Extract the (X, Y) coordinate from the center of the cell holding the provided text.  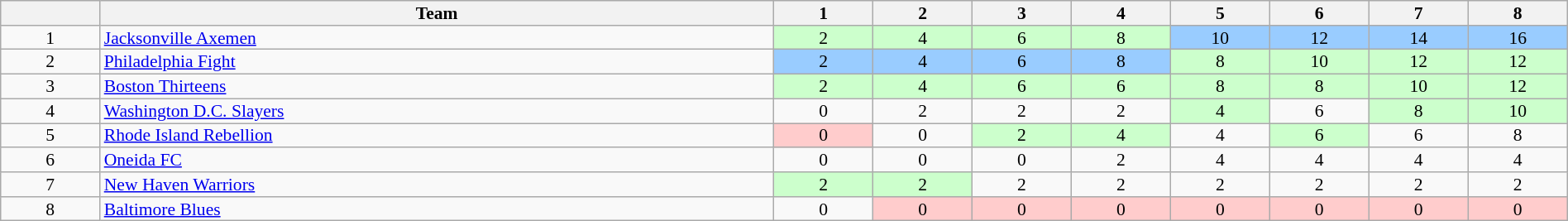
Oneida FC (437, 160)
Philadelphia Fight (437, 62)
16 (1518, 38)
14 (1418, 38)
New Haven Warriors (437, 185)
Team (437, 13)
Washington D.C. Slayers (437, 111)
Boston Thirteens (437, 87)
Rhode Island Rebellion (437, 136)
Jacksonville Axemen (437, 38)
